Search for the cell housing the specified text and yield its [X, Y] center coordinate. 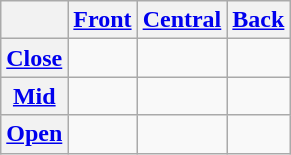
Close [34, 58]
Mid [34, 96]
Open [34, 134]
Back [258, 20]
Central [182, 20]
Front [102, 20]
